Extract the [x, y] coordinate from the center of the cell holding the provided text.  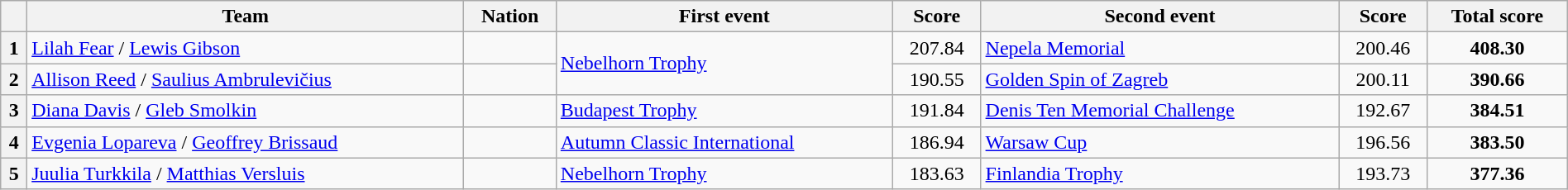
Second event [1159, 17]
3 [14, 111]
192.67 [1383, 111]
First event [724, 17]
4 [14, 142]
2 [14, 79]
Diana Davis / Gleb Smolkin [246, 111]
Total score [1498, 17]
Autumn Classic International [724, 142]
193.73 [1383, 173]
207.84 [936, 48]
Denis Ten Memorial Challenge [1159, 111]
5 [14, 173]
Allison Reed / Saulius Ambrulevičius [246, 79]
384.51 [1498, 111]
196.56 [1383, 142]
Nepela Memorial [1159, 48]
Evgenia Lopareva / Geoffrey Brissaud [246, 142]
Juulia Turkkila / Matthias Versluis [246, 173]
383.50 [1498, 142]
Lilah Fear / Lewis Gibson [246, 48]
Team [246, 17]
390.66 [1498, 79]
191.84 [936, 111]
408.30 [1498, 48]
1 [14, 48]
Golden Spin of Zagreb [1159, 79]
Finlandia Trophy [1159, 173]
377.36 [1498, 173]
Budapest Trophy [724, 111]
190.55 [936, 79]
183.63 [936, 173]
Warsaw Cup [1159, 142]
200.11 [1383, 79]
Nation [509, 17]
186.94 [936, 142]
200.46 [1383, 48]
